Identify which cell holds the provided text, then report its (x, y) central coordinate. 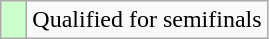
Qualified for semifinals (147, 20)
